Provide the (X, Y) coordinate of the cell's center where the given text is located.  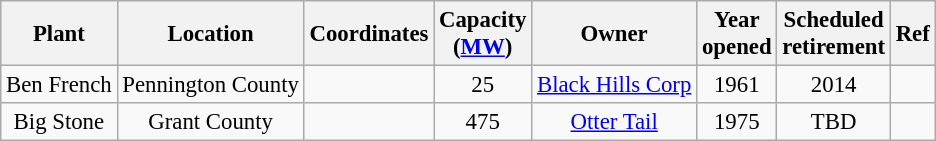
Location (210, 34)
1961 (737, 85)
Ben French (59, 85)
TBD (834, 122)
Pennington County (210, 85)
Grant County (210, 122)
Plant (59, 34)
475 (483, 122)
Ref (912, 34)
1975 (737, 122)
Otter Tail (614, 122)
Black Hills Corp (614, 85)
2014 (834, 85)
Coordinates (369, 34)
Scheduledretirement (834, 34)
Capacity(MW) (483, 34)
25 (483, 85)
Yearopened (737, 34)
Owner (614, 34)
Big Stone (59, 122)
